Identify which cell holds the provided text, then report its (X, Y) central coordinate. 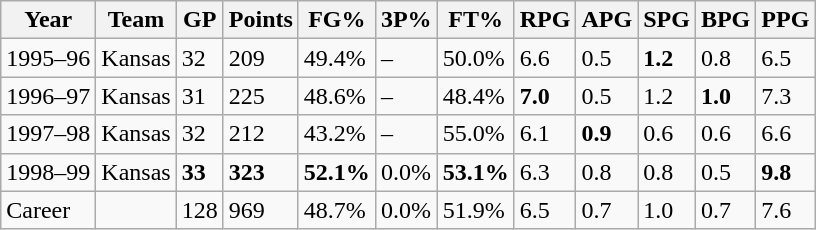
52.1% (336, 172)
31 (200, 96)
FT% (476, 20)
SPG (667, 20)
9.8 (786, 172)
49.4% (336, 58)
Career (48, 210)
1996–97 (48, 96)
0.9 (607, 134)
Year (48, 20)
128 (200, 210)
3P% (406, 20)
RPG (545, 20)
6.3 (545, 172)
55.0% (476, 134)
225 (260, 96)
48.4% (476, 96)
Team (136, 20)
Points (260, 20)
7.6 (786, 210)
1998–99 (48, 172)
BPG (725, 20)
APG (607, 20)
51.9% (476, 210)
43.2% (336, 134)
7.0 (545, 96)
212 (260, 134)
969 (260, 210)
53.1% (476, 172)
GP (200, 20)
7.3 (786, 96)
FG% (336, 20)
323 (260, 172)
1997–98 (48, 134)
6.1 (545, 134)
50.0% (476, 58)
PPG (786, 20)
48.7% (336, 210)
209 (260, 58)
48.6% (336, 96)
1995–96 (48, 58)
33 (200, 172)
